Detect which cell encompasses the target text, then output its (X, Y) center coordinate. 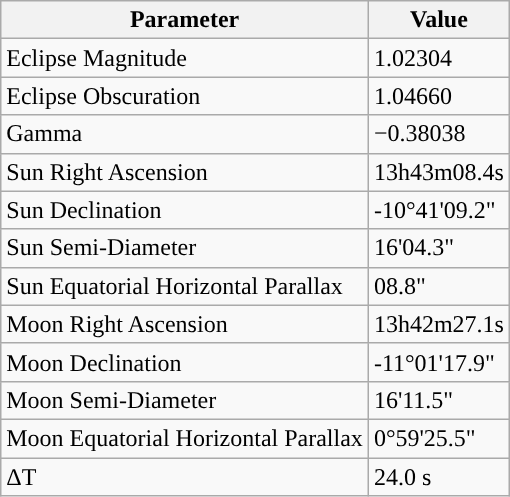
16'04.3" (438, 248)
Eclipse Magnitude (185, 58)
16'11.5" (438, 400)
Moon Equatorial Horizontal Parallax (185, 438)
13h42m27.1s (438, 324)
-11°01'17.9" (438, 362)
13h43m08.4s (438, 172)
0°59'25.5" (438, 438)
24.0 s (438, 477)
−0.38038 (438, 134)
Eclipse Obscuration (185, 96)
Sun Equatorial Horizontal Parallax (185, 286)
1.04660 (438, 96)
Moon Declination (185, 362)
Parameter (185, 20)
Moon Semi-Diameter (185, 400)
ΔT (185, 477)
Sun Right Ascension (185, 172)
Value (438, 20)
Moon Right Ascension (185, 324)
-10°41'09.2" (438, 210)
08.8" (438, 286)
Sun Semi-Diameter (185, 248)
Gamma (185, 134)
1.02304 (438, 58)
Sun Declination (185, 210)
